From the cell containing the given text, extract its center point as [X, Y] coordinate. 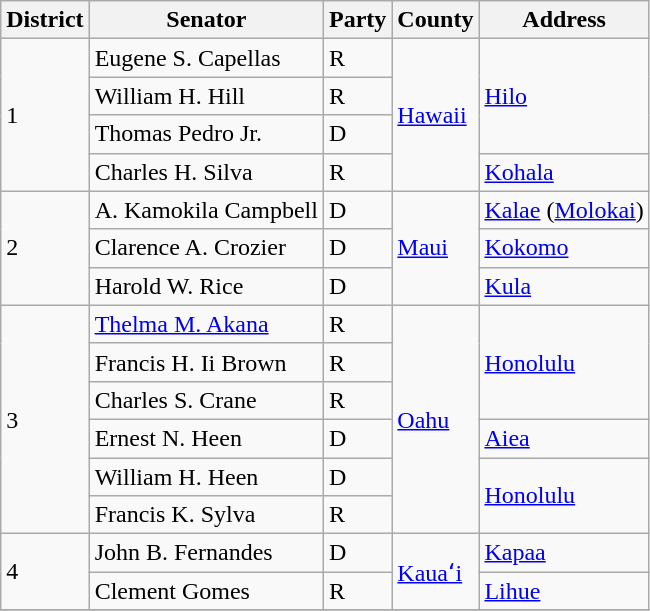
Kohala [564, 172]
Hilo [564, 96]
Kapaa [564, 553]
Senator [206, 20]
Ernest N. Heen [206, 438]
2 [45, 248]
Harold W. Rice [206, 286]
Kula [564, 286]
Hawaii [436, 115]
Francis H. Ii Brown [206, 362]
3 [45, 419]
4 [45, 572]
Aiea [564, 438]
Charles S. Crane [206, 400]
Francis K. Sylva [206, 515]
Thomas Pedro Jr. [206, 134]
Address [564, 20]
Charles H. Silva [206, 172]
Eugene S. Capellas [206, 58]
Lihue [564, 591]
1 [45, 115]
William H. Heen [206, 477]
County [436, 20]
Clement Gomes [206, 591]
Kalae (Molokai) [564, 210]
William H. Hill [206, 96]
Party [357, 20]
John B. Fernandes [206, 553]
Thelma M. Akana [206, 324]
District [45, 20]
Clarence A. Crozier [206, 248]
Kauaʻi [436, 572]
A. Kamokila Campbell [206, 210]
Maui [436, 248]
Kokomo [564, 248]
Oahu [436, 419]
